From the cell containing the given text, extract its center point as (x, y) coordinate. 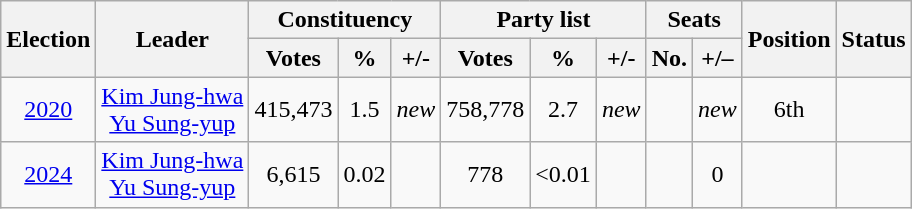
1.5 (364, 110)
2020 (48, 110)
+/– (718, 58)
Constituency (345, 20)
778 (486, 174)
Position (789, 39)
415,473 (294, 110)
6,615 (294, 174)
758,778 (486, 110)
Leader (172, 39)
0 (718, 174)
2.7 (564, 110)
<0.01 (564, 174)
2024 (48, 174)
Seats (694, 20)
Status (874, 39)
0.02 (364, 174)
6th (789, 110)
Election (48, 39)
Party list (544, 20)
No. (669, 58)
